Locate the cell with the specified text and output its (X, Y) center coordinate. 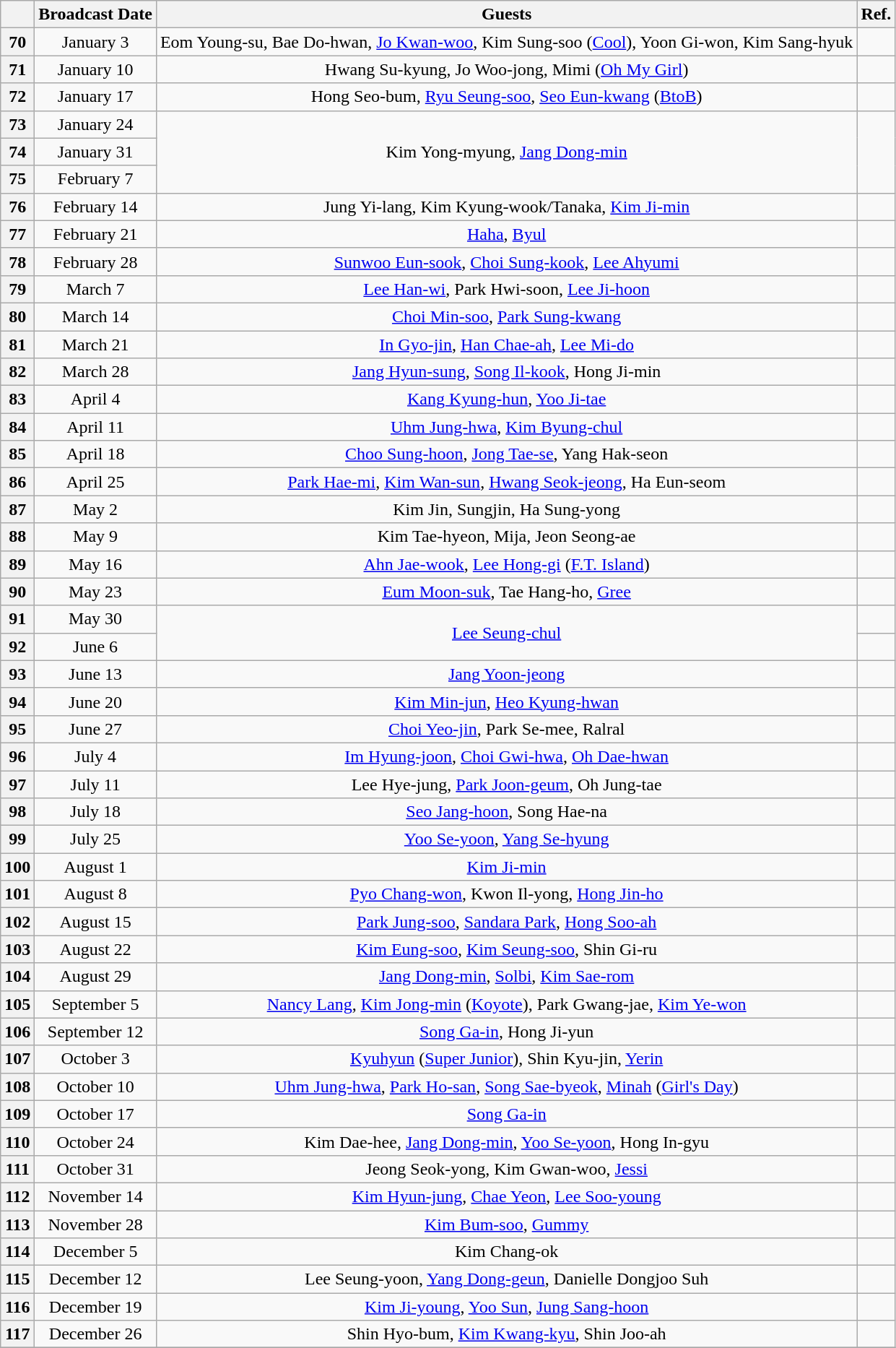
July 18 (95, 812)
107 (17, 1059)
Seo Jang-hoon, Song Hae-na (506, 812)
71 (17, 69)
Hong Seo-bum, Ryu Seung-soo, Seo Eun-kwang (BtoB) (506, 97)
Nancy Lang, Kim Jong-min (Koyote), Park Gwang-jae, Kim Ye-won (506, 1004)
99 (17, 839)
102 (17, 922)
117 (17, 1334)
100 (17, 867)
Park Jung-soo, Sandara Park, Hong Soo-ah (506, 922)
72 (17, 97)
June 13 (95, 674)
Lee Seung-chul (506, 633)
June 20 (95, 701)
98 (17, 812)
101 (17, 894)
85 (17, 454)
112 (17, 1196)
86 (17, 482)
May 23 (95, 592)
Kim Hyun-jung, Chae Yeon, Lee Soo-young (506, 1196)
95 (17, 729)
February 14 (95, 207)
70 (17, 42)
Choi Yeo-jin, Park Se-mee, Ralral (506, 729)
October 31 (95, 1169)
97 (17, 784)
Hwang Su-kyung, Jo Woo-jong, Mimi (Oh My Girl) (506, 69)
Haha, Byul (506, 234)
August 29 (95, 977)
February 28 (95, 262)
88 (17, 537)
April 11 (95, 427)
Song Ga-in (506, 1114)
Lee Hye-jung, Park Joon-geum, Oh Jung-tae (506, 784)
September 5 (95, 1004)
December 19 (95, 1307)
Shin Hyo-bum, Kim Kwang-kyu, Shin Joo-ah (506, 1334)
93 (17, 674)
November 14 (95, 1196)
84 (17, 427)
77 (17, 234)
In Gyo-jin, Han Chae-ah, Lee Mi-do (506, 345)
Im Hyung-joon, Choi Gwi-hwa, Oh Dae-hwan (506, 756)
April 18 (95, 454)
February 7 (95, 179)
Kim Bum-soo, Gummy (506, 1224)
83 (17, 399)
Kim Yong-myung, Jang Dong-min (506, 152)
May 9 (95, 537)
March 21 (95, 345)
Kang Kyung-hun, Yoo Ji-tae (506, 399)
January 24 (95, 124)
76 (17, 207)
October 10 (95, 1086)
111 (17, 1169)
January 10 (95, 69)
October 24 (95, 1141)
April 4 (95, 399)
January 3 (95, 42)
96 (17, 756)
January 17 (95, 97)
March 28 (95, 372)
Kim Min-jun, Heo Kyung-hwan (506, 701)
Sunwoo Eun-sook, Choi Sung-kook, Lee Ahyumi (506, 262)
78 (17, 262)
92 (17, 647)
91 (17, 619)
Park Hae-mi, Kim Wan-sun, Hwang Seok-jeong, Ha Eun-seom (506, 482)
Kim Dae-hee, Jang Dong-min, Yoo Se-yoon, Hong In-gyu (506, 1141)
Kim Ji-min (506, 867)
Song Ga-in, Hong Ji-yun (506, 1032)
104 (17, 977)
July 11 (95, 784)
June 6 (95, 647)
December 5 (95, 1252)
Jang Dong-min, Solbi, Kim Sae-rom (506, 977)
Yoo Se-yoon, Yang Se-hyung (506, 839)
Uhm Jung-hwa, Park Ho-san, Song Sae-byeok, Minah (Girl's Day) (506, 1086)
Ref. (877, 14)
Pyo Chang-won, Kwon Il-yong, Hong Jin-ho (506, 894)
81 (17, 345)
March 14 (95, 316)
May 16 (95, 564)
Kim Ji-young, Yoo Sun, Jung Sang-hoon (506, 1307)
Choo Sung-hoon, Jong Tae-se, Yang Hak-seon (506, 454)
Ahn Jae-wook, Lee Hong-gi (F.T. Island) (506, 564)
75 (17, 179)
November 28 (95, 1224)
October 17 (95, 1114)
Kyuhyun (Super Junior), Shin Kyu-jin, Yerin (506, 1059)
Jeong Seok-yong, Kim Gwan-woo, Jessi (506, 1169)
87 (17, 509)
116 (17, 1307)
80 (17, 316)
73 (17, 124)
Eum Moon-suk, Tae Hang-ho, Gree (506, 592)
Guests (506, 14)
Kim Jin, Sungjin, Ha Sung-yong (506, 509)
79 (17, 289)
March 7 (95, 289)
August 1 (95, 867)
December 12 (95, 1279)
February 21 (95, 234)
109 (17, 1114)
Lee Seung-yoon, Yang Dong-geun, Danielle Dongjoo Suh (506, 1279)
Jang Hyun-sung, Song Il-kook, Hong Ji-min (506, 372)
108 (17, 1086)
Lee Han-wi, Park Hwi-soon, Lee Ji-hoon (506, 289)
December 26 (95, 1334)
Jang Yoon-jeong (506, 674)
113 (17, 1224)
115 (17, 1279)
106 (17, 1032)
September 12 (95, 1032)
August 22 (95, 949)
90 (17, 592)
114 (17, 1252)
Uhm Jung-hwa, Kim Byung-chul (506, 427)
103 (17, 949)
August 15 (95, 922)
April 25 (95, 482)
Broadcast Date (95, 14)
94 (17, 701)
October 3 (95, 1059)
July 25 (95, 839)
Kim Chang-ok (506, 1252)
May 2 (95, 509)
110 (17, 1141)
105 (17, 1004)
May 30 (95, 619)
August 8 (95, 894)
July 4 (95, 756)
Eom Young-su, Bae Do-hwan, Jo Kwan-woo, Kim Sung-soo (Cool), Yoon Gi-won, Kim Sang-hyuk (506, 42)
Kim Tae-hyeon, Mija, Jeon Seong-ae (506, 537)
89 (17, 564)
Jung Yi-lang, Kim Kyung-wook/Tanaka, Kim Ji-min (506, 207)
June 27 (95, 729)
January 31 (95, 152)
74 (17, 152)
82 (17, 372)
Choi Min-soo, Park Sung-kwang (506, 316)
Kim Eung-soo, Kim Seung-soo, Shin Gi-ru (506, 949)
